Detect which cell encompasses the target text, then output its [X, Y] center coordinate. 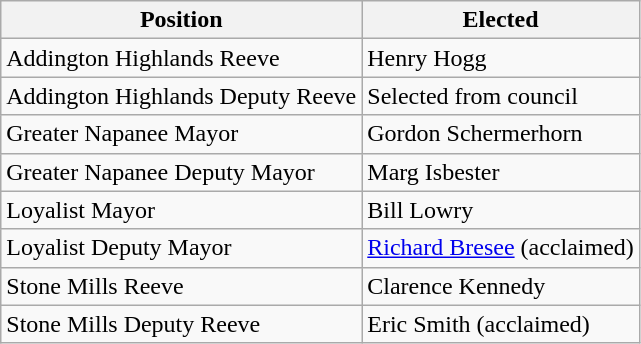
Loyalist Mayor [182, 210]
Henry Hogg [501, 58]
Greater Napanee Mayor [182, 134]
Selected from council [501, 96]
Marg Isbester [501, 172]
Stone Mills Deputy Reeve [182, 324]
Bill Lowry [501, 210]
Position [182, 20]
Gordon Schermerhorn [501, 134]
Greater Napanee Deputy Mayor [182, 172]
Eric Smith (acclaimed) [501, 324]
Loyalist Deputy Mayor [182, 248]
Addington Highlands Reeve [182, 58]
Elected [501, 20]
Stone Mills Reeve [182, 286]
Addington Highlands Deputy Reeve [182, 96]
Richard Bresee (acclaimed) [501, 248]
Clarence Kennedy [501, 286]
